Determine the (X, Y) coordinate at the center of the cell enclosing the given text.  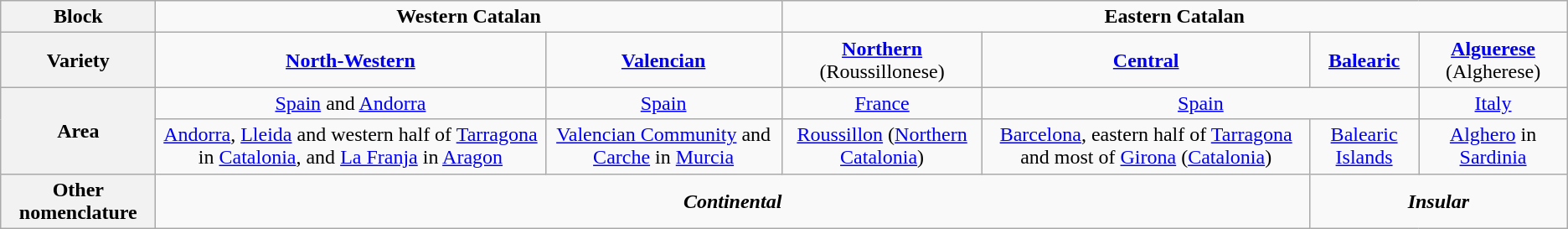
Variety (79, 60)
France (882, 103)
Northern (Roussillonese) (882, 60)
Valencian Community and Carche in Murcia (663, 146)
Continental (733, 201)
Italy (1493, 103)
Balearic Islands (1364, 146)
Other nomenclature (79, 201)
Central (1146, 60)
Valencian (663, 60)
North-Western (350, 60)
Roussillon (Northern Catalonia) (882, 146)
Barcelona, eastern half of Tarragona and most of Girona (Catalonia) (1146, 146)
Alguerese (Algherese) (1493, 60)
Insular (1438, 201)
Spain and Andorra (350, 103)
Block (79, 17)
Balearic (1364, 60)
Eastern Catalan (1174, 17)
Western Catalan (469, 17)
Area (79, 131)
Alghero in Sardinia (1493, 146)
Andorra, Lleida and western half of Tarragona in Catalonia, and La Franja in Aragon (350, 146)
